Search for the cell housing the specified text and yield its (x, y) center coordinate. 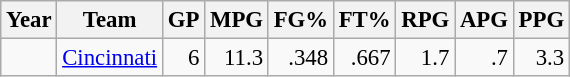
.7 (484, 58)
RPG (426, 20)
6 (183, 58)
1.7 (426, 58)
MPG (237, 20)
3.3 (541, 58)
APG (484, 20)
FT% (364, 20)
GP (183, 20)
FG% (300, 20)
Cincinnati (110, 58)
.667 (364, 58)
Team (110, 20)
PPG (541, 20)
11.3 (237, 58)
.348 (300, 58)
Year (29, 20)
